Search for the cell housing the specified text and yield its [X, Y] center coordinate. 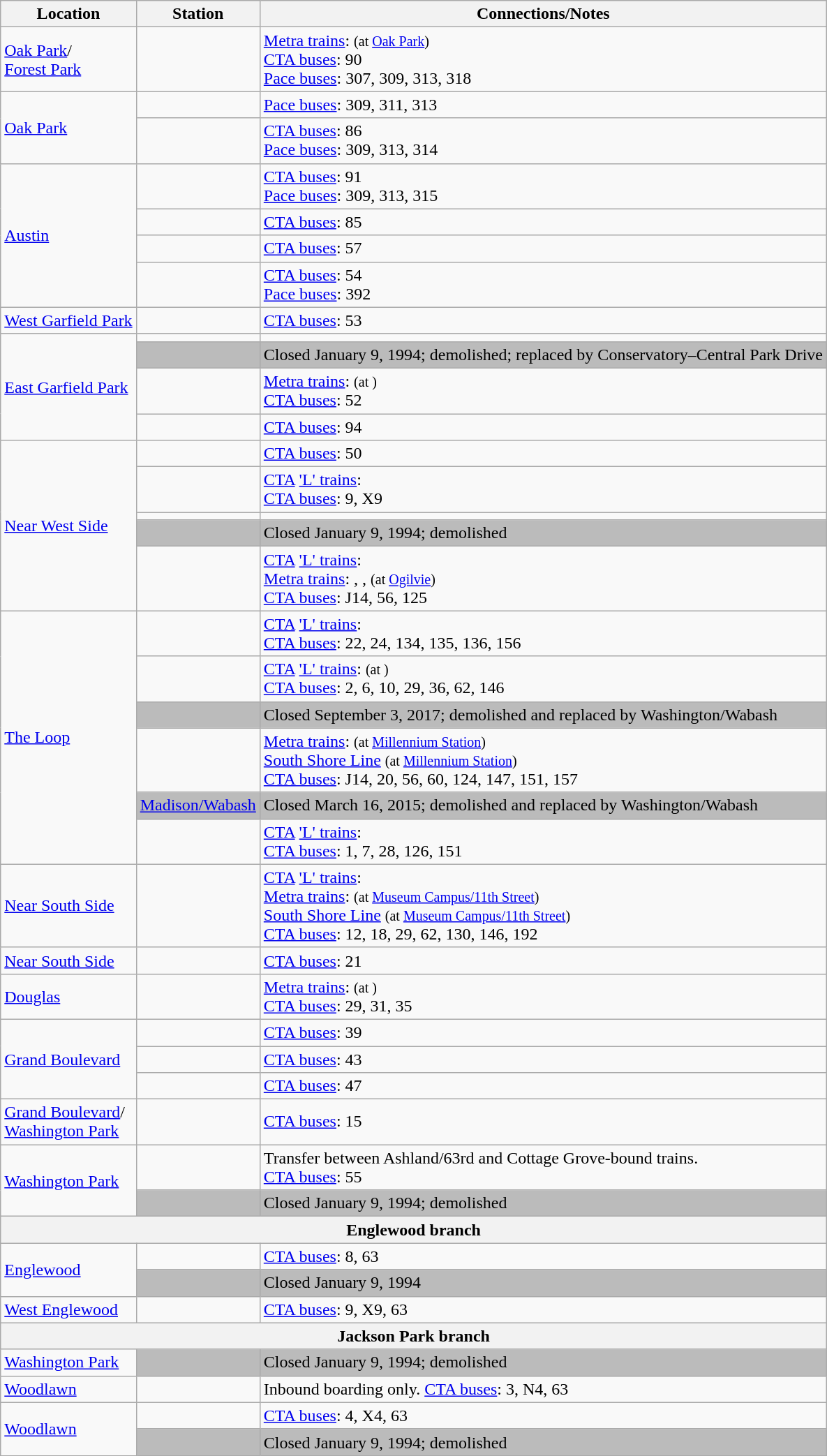
East Garfield Park [68, 387]
CTA 'L' trains: (at ) CTA buses: 2, 6, 10, 29, 36, 62, 146 [543, 678]
Location [68, 14]
CTA 'L' trains: Metra trains: (at Museum Campus/11th Street) South Shore Line (at Museum Campus/11th Street) CTA buses: 12, 18, 29, 62, 130, 146, 192 [543, 906]
Englewood branch [414, 1230]
Inbound boarding only. CTA buses: 3, N4, 63 [543, 1389]
Grand Boulevard/Washington Park [68, 1122]
CTA buses: 91 Pace buses: 309, 313, 315 [543, 186]
Metra trains: (at ) CTA buses: 29, 31, 35 [543, 997]
Connections/Notes [543, 14]
CTA buses: 15 [543, 1122]
CTA buses: 39 [543, 1032]
CTA 'L' trains: CTA buses: 1, 7, 28, 126, 151 [543, 842]
CTA buses: 57 [543, 248]
Pace buses: 309, 311, 313 [543, 105]
Austin [68, 235]
Madison/Wabash [198, 805]
Transfer between Ashland/63rd and Cottage Grove-bound trains. CTA buses: 55 [543, 1167]
CTA buses: 43 [543, 1059]
CTA buses: 21 [543, 960]
CTA buses: 85 [543, 222]
Station [198, 14]
CTA buses: 4, X4, 63 [543, 1416]
Oak Park/Forest Park [68, 59]
CTA buses: 94 [543, 426]
West Garfield Park [68, 320]
Douglas [68, 997]
Closed January 9, 1994; demolished; replaced by Conservatory–Central Park Drive [543, 355]
Oak Park [68, 127]
Metra trains: (at ) CTA buses: 52 [543, 391]
Jackson Park branch [414, 1336]
Closed March 16, 2015; demolished and replaced by Washington/Wabash [543, 805]
CTA buses: 8, 63 [543, 1256]
CTA 'L' trains: CTA buses: 9, X9 [543, 490]
Closed September 3, 2017; demolished and replaced by Washington/Wabash [543, 715]
CTA 'L' trains: CTA buses: 22, 24, 134, 135, 136, 156 [543, 634]
West Englewood [68, 1309]
Metra trains: (at Oak Park) CTA buses: 90 Pace buses: 307, 309, 313, 318 [543, 59]
Englewood [68, 1270]
CTA 'L' trains: Metra trains: , , (at Ogilvie) CTA buses: J14, 56, 125 [543, 579]
CTA buses: 50 [543, 454]
Grand Boulevard [68, 1059]
CTA buses: 47 [543, 1086]
CTA buses: 54 Pace buses: 392 [543, 285]
CTA buses: 9, X9, 63 [543, 1309]
CTA buses: 53 [543, 320]
Metra trains: (at Millennium Station) South Shore Line (at Millennium Station) CTA buses: J14, 20, 56, 60, 124, 147, 151, 157 [543, 760]
CTA buses: 86 Pace buses: 309, 313, 314 [543, 141]
Near West Side [68, 526]
Closed January 9, 1994 [543, 1283]
The Loop [68, 737]
